Search for the cell housing the specified text and yield its [X, Y] center coordinate. 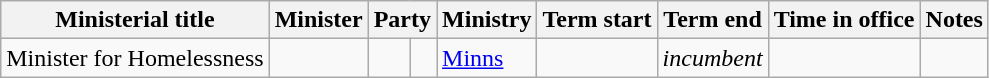
Time in office [844, 20]
Minister for Homelessness [135, 58]
Term start [597, 20]
Minns [487, 58]
Party [402, 20]
Minister [318, 20]
Notes [954, 20]
Ministry [487, 20]
incumbent [712, 58]
Term end [712, 20]
Ministerial title [135, 20]
